Output the [x, y] coordinate of the center of the cell containing the given text.  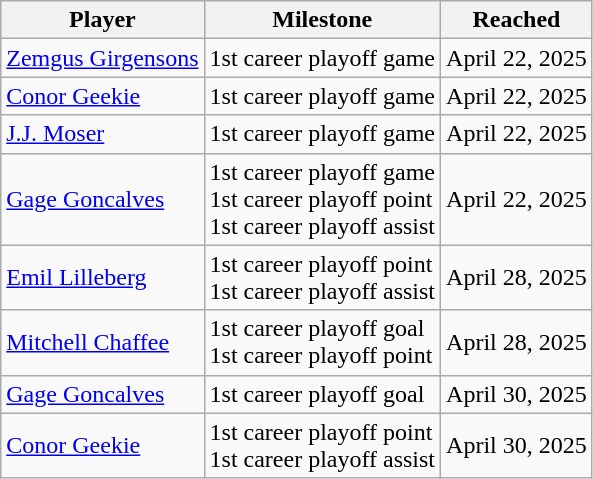
Reached [517, 20]
1st career playoff goal1st career playoff point [322, 342]
1st career playoff goal [322, 394]
Mitchell Chaffee [102, 342]
1st career playoff game1st career playoff point1st career playoff assist [322, 199]
Milestone [322, 20]
Player [102, 20]
Emil Lilleberg [102, 278]
Zemgus Girgensons [102, 58]
J.J. Moser [102, 134]
